Locate the cell with the specified text and output its (x, y) center coordinate. 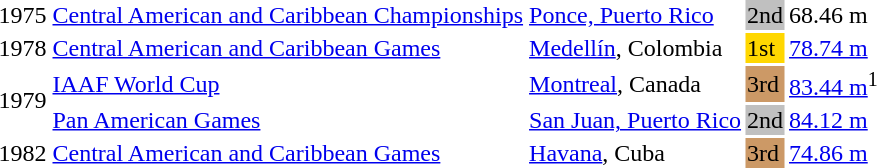
Ponce, Puerto Rico (636, 15)
Pan American Games (288, 120)
IAAF World Cup (288, 84)
Medellín, Colombia (636, 48)
1st (766, 48)
Central American and Caribbean Championships (288, 15)
San Juan, Puerto Rico (636, 120)
Montreal, Canada (636, 84)
Havana, Cuba (636, 153)
